Find where the given text appears and provide that cell's center as (x, y) coordinate. 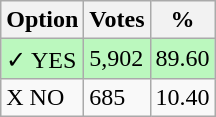
X NO (42, 97)
5,902 (117, 59)
10.40 (182, 97)
% (182, 20)
Option (42, 20)
Votes (117, 20)
685 (117, 97)
✓ YES (42, 59)
89.60 (182, 59)
